Find where the given text appears and provide that cell's center as [X, Y] coordinate. 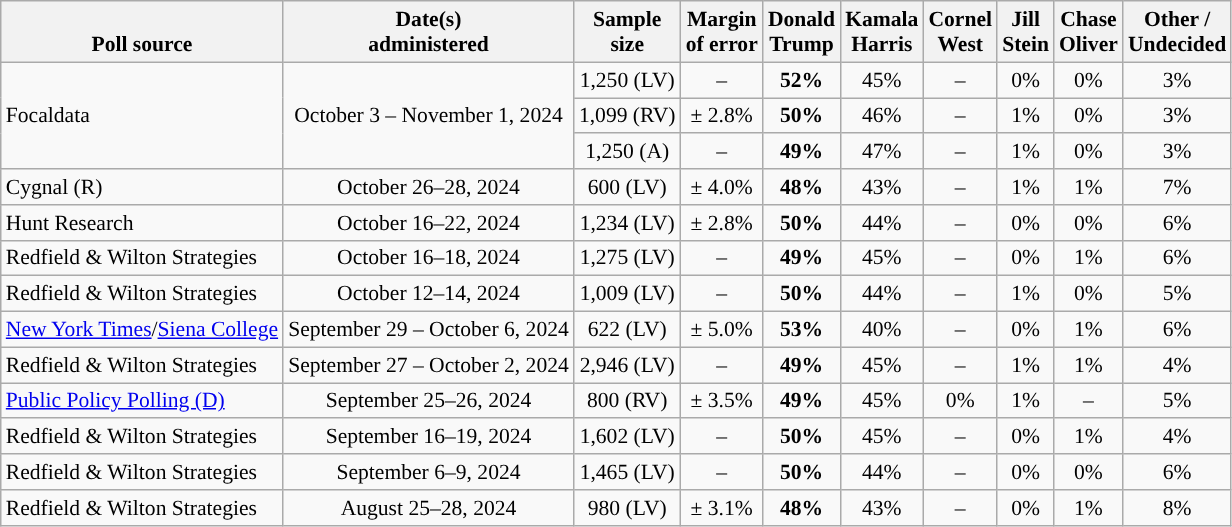
October 16–18, 2024 [428, 258]
DonaldTrump [802, 32]
Poll source [142, 32]
September 16–19, 2024 [428, 437]
600 (LV) [628, 187]
8% [1177, 508]
JillStein [1026, 32]
Date(s)administered [428, 32]
7% [1177, 187]
September 6–9, 2024 [428, 472]
Samplesize [628, 32]
52% [802, 80]
October 12–14, 2024 [428, 294]
Cygnal (R) [142, 187]
September 27 – October 2, 2024 [428, 365]
Public Policy Polling (D) [142, 401]
ChaseOliver [1088, 32]
2,946 (LV) [628, 365]
1,234 (LV) [628, 223]
September 29 – October 6, 2024 [428, 330]
1,099 (RV) [628, 116]
622 (LV) [628, 330]
Hunt Research [142, 223]
October 26–28, 2024 [428, 187]
46% [882, 116]
± 5.0% [722, 330]
± 3.1% [722, 508]
KamalaHarris [882, 32]
± 3.5% [722, 401]
Focaldata [142, 116]
October 16–22, 2024 [428, 223]
New York Times/Siena College [142, 330]
800 (RV) [628, 401]
August 25–28, 2024 [428, 508]
47% [882, 152]
September 25–26, 2024 [428, 401]
± 4.0% [722, 187]
1,275 (LV) [628, 258]
CornelWest [960, 32]
980 (LV) [628, 508]
1,250 (A) [628, 152]
Other /Undecided [1177, 32]
Marginof error [722, 32]
1,250 (LV) [628, 80]
1,009 (LV) [628, 294]
40% [882, 330]
53% [802, 330]
October 3 – November 1, 2024 [428, 116]
1,602 (LV) [628, 437]
1,465 (LV) [628, 472]
